Pinpoint the cell where the given text exists, returning its (X, Y) midpoint coordinate. 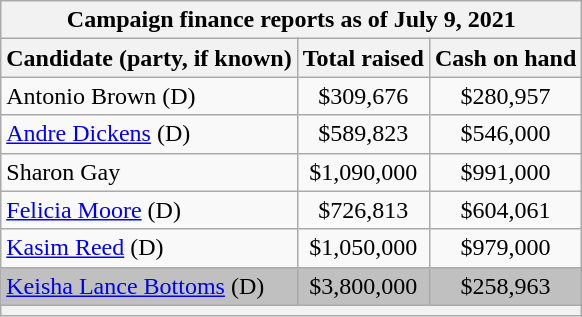
Cash on hand (505, 58)
$726,813 (363, 210)
Total raised (363, 58)
$1,090,000 (363, 172)
$979,000 (505, 248)
$258,963 (505, 286)
$604,061 (505, 210)
$991,000 (505, 172)
$280,957 (505, 96)
Andre Dickens (D) (149, 134)
$3,800,000 (363, 286)
Campaign finance reports as of July 9, 2021 (292, 20)
Felicia Moore (D) (149, 210)
$1,050,000 (363, 248)
$546,000 (505, 134)
$309,676 (363, 96)
$589,823 (363, 134)
Sharon Gay (149, 172)
Candidate (party, if known) (149, 58)
Keisha Lance Bottoms (D) (149, 286)
Kasim Reed (D) (149, 248)
Antonio Brown (D) (149, 96)
